Identify which cell holds the provided text, then report its [X, Y] central coordinate. 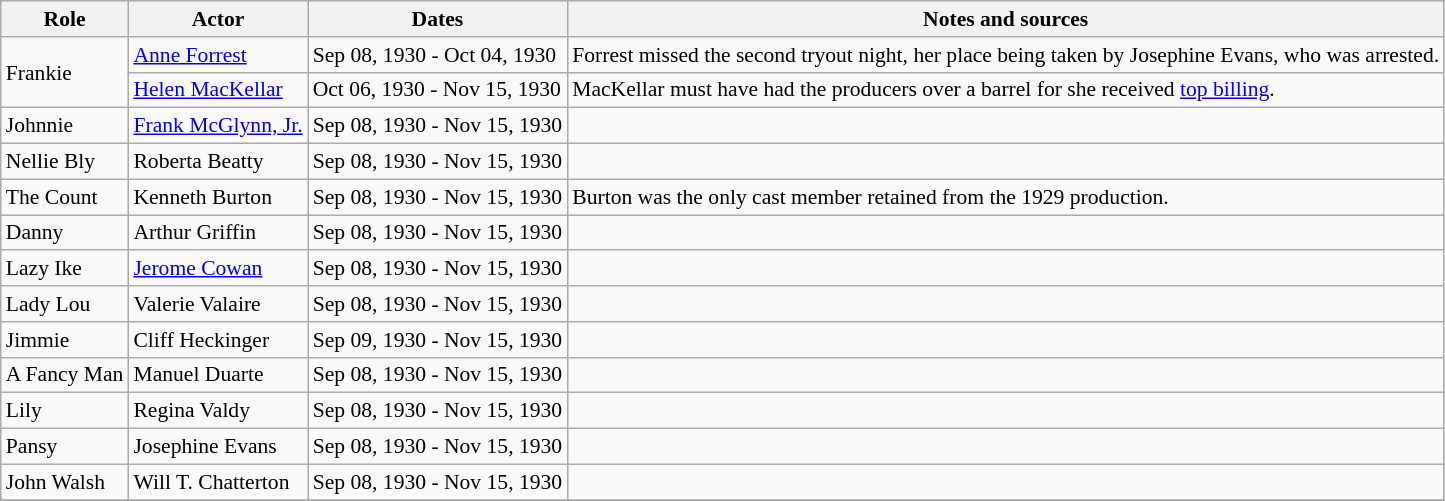
Forrest missed the second tryout night, her place being taken by Josephine Evans, who was arrested. [1006, 55]
Sep 08, 1930 - Oct 04, 1930 [438, 55]
Johnnie [65, 126]
Role [65, 19]
Sep 09, 1930 - Nov 15, 1930 [438, 340]
Lily [65, 411]
Will T. Chatterton [218, 482]
Actor [218, 19]
Dates [438, 19]
Notes and sources [1006, 19]
Arthur Griffin [218, 233]
Roberta Beatty [218, 162]
Josephine Evans [218, 447]
Lady Lou [65, 304]
Jimmie [65, 340]
Manuel Duarte [218, 375]
Valerie Valaire [218, 304]
The Count [65, 197]
Burton was the only cast member retained from the 1929 production. [1006, 197]
Oct 06, 1930 - Nov 15, 1930 [438, 90]
Regina Valdy [218, 411]
Jerome Cowan [218, 269]
Anne Forrest [218, 55]
Lazy Ike [65, 269]
A Fancy Man [65, 375]
Frank McGlynn, Jr. [218, 126]
Nellie Bly [65, 162]
Pansy [65, 447]
John Walsh [65, 482]
Danny [65, 233]
MacKellar must have had the producers over a barrel for she received top billing. [1006, 90]
Frankie [65, 72]
Helen MacKellar [218, 90]
Kenneth Burton [218, 197]
Cliff Heckinger [218, 340]
